Search for the cell housing the specified text and yield its (x, y) center coordinate. 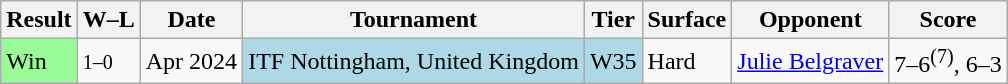
Tournament (414, 20)
Surface (687, 20)
Julie Belgraver (810, 62)
Tier (613, 20)
Date (191, 20)
Hard (687, 62)
ITF Nottingham, United Kingdom (414, 62)
Opponent (810, 20)
W35 (613, 62)
7–6(7), 6–3 (948, 62)
Score (948, 20)
Result (39, 20)
Apr 2024 (191, 62)
1–0 (108, 62)
Win (39, 62)
W–L (108, 20)
